Return (X, Y) of the center of cell containing provided text 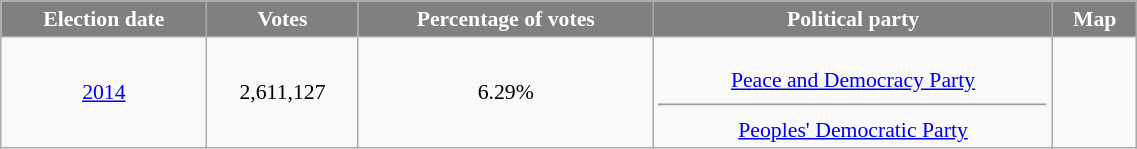
6.29% (506, 92)
2014 (104, 92)
Political party (852, 19)
Map (1095, 19)
Percentage of votes (506, 19)
2,611,127 (282, 92)
Peace and Democracy PartyPeoples' Democratic Party (852, 92)
Election date (104, 19)
Votes (282, 19)
